Capture the cell that displays the provided text and extract its (X, Y) central coordinate. 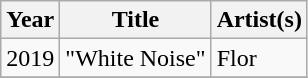
Artist(s) (259, 20)
2019 (30, 58)
"White Noise" (136, 58)
Title (136, 20)
Flor (259, 58)
Year (30, 20)
